Find where the given text appears and provide that cell's center as (X, Y) coordinate. 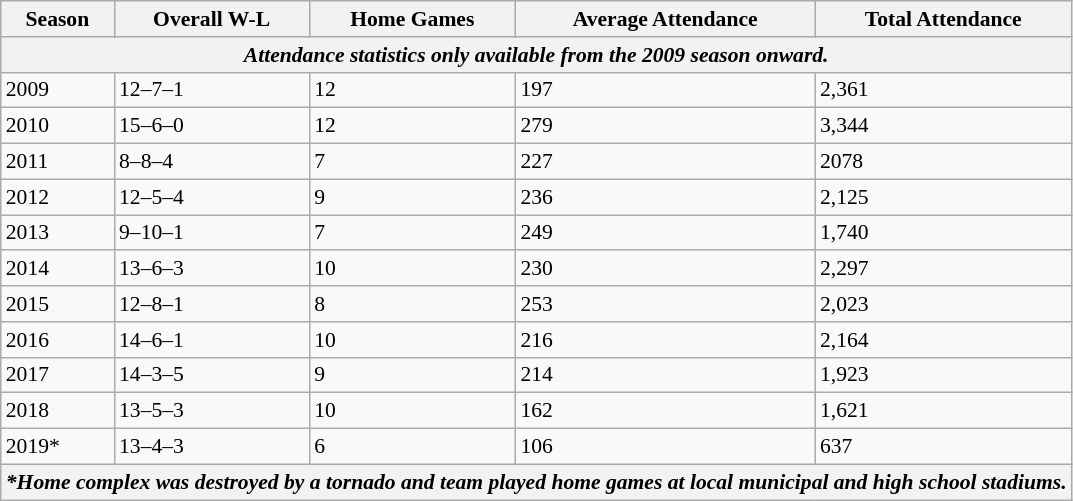
Overall W-L (212, 19)
230 (665, 269)
13–6–3 (212, 269)
Total Attendance (944, 19)
12–8–1 (212, 304)
253 (665, 304)
14–3–5 (212, 375)
6 (412, 447)
2010 (58, 126)
2,297 (944, 269)
9–10–1 (212, 233)
14–6–1 (212, 340)
279 (665, 126)
1,621 (944, 411)
2018 (58, 411)
Average Attendance (665, 19)
8–8–4 (212, 162)
*Home complex was destroyed by a tornado and team played home games at local municipal and high school stadiums. (536, 482)
236 (665, 197)
13–4–3 (212, 447)
227 (665, 162)
3,344 (944, 126)
2014 (58, 269)
2012 (58, 197)
2013 (58, 233)
2011 (58, 162)
2017 (58, 375)
162 (665, 411)
197 (665, 90)
15–6–0 (212, 126)
2015 (58, 304)
12–7–1 (212, 90)
2016 (58, 340)
216 (665, 340)
Home Games (412, 19)
106 (665, 447)
1,923 (944, 375)
8 (412, 304)
637 (944, 447)
2,361 (944, 90)
2009 (58, 90)
2,023 (944, 304)
12–5–4 (212, 197)
13–5–3 (212, 411)
1,740 (944, 233)
Attendance statistics only available from the 2009 season onward. (536, 55)
2019* (58, 447)
2078 (944, 162)
2,125 (944, 197)
214 (665, 375)
249 (665, 233)
2,164 (944, 340)
Season (58, 19)
